Determine the [X, Y] coordinate at the center of the cell enclosing the given text.  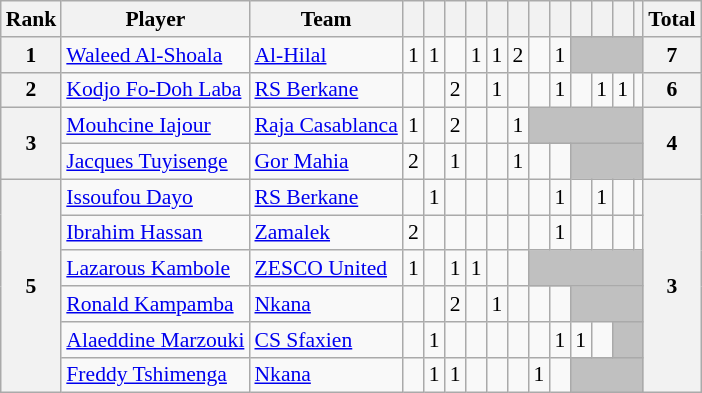
6 [672, 90]
Waleed Al-Shoala [155, 55]
ZESCO United [326, 269]
7 [672, 55]
Team [326, 19]
CS Sfaxien [326, 340]
Ronald Kampamba [155, 304]
Lazarous Kambole [155, 269]
Issoufou Dayo [155, 197]
Ibrahim Hassan [155, 233]
Gor Mahia [326, 162]
Total [672, 19]
Al-Hilal [326, 55]
Player [155, 19]
Rank [32, 19]
Zamalek [326, 233]
4 [672, 144]
Freddy Tshimenga [155, 375]
5 [32, 286]
Alaeddine Marzouki [155, 340]
Kodjo Fo-Doh Laba [155, 90]
Raja Casablanca [326, 126]
Mouhcine Iajour [155, 126]
Jacques Tuyisenge [155, 162]
